Return the (x, y) coordinate for the center point of the cell that contains the specified text.  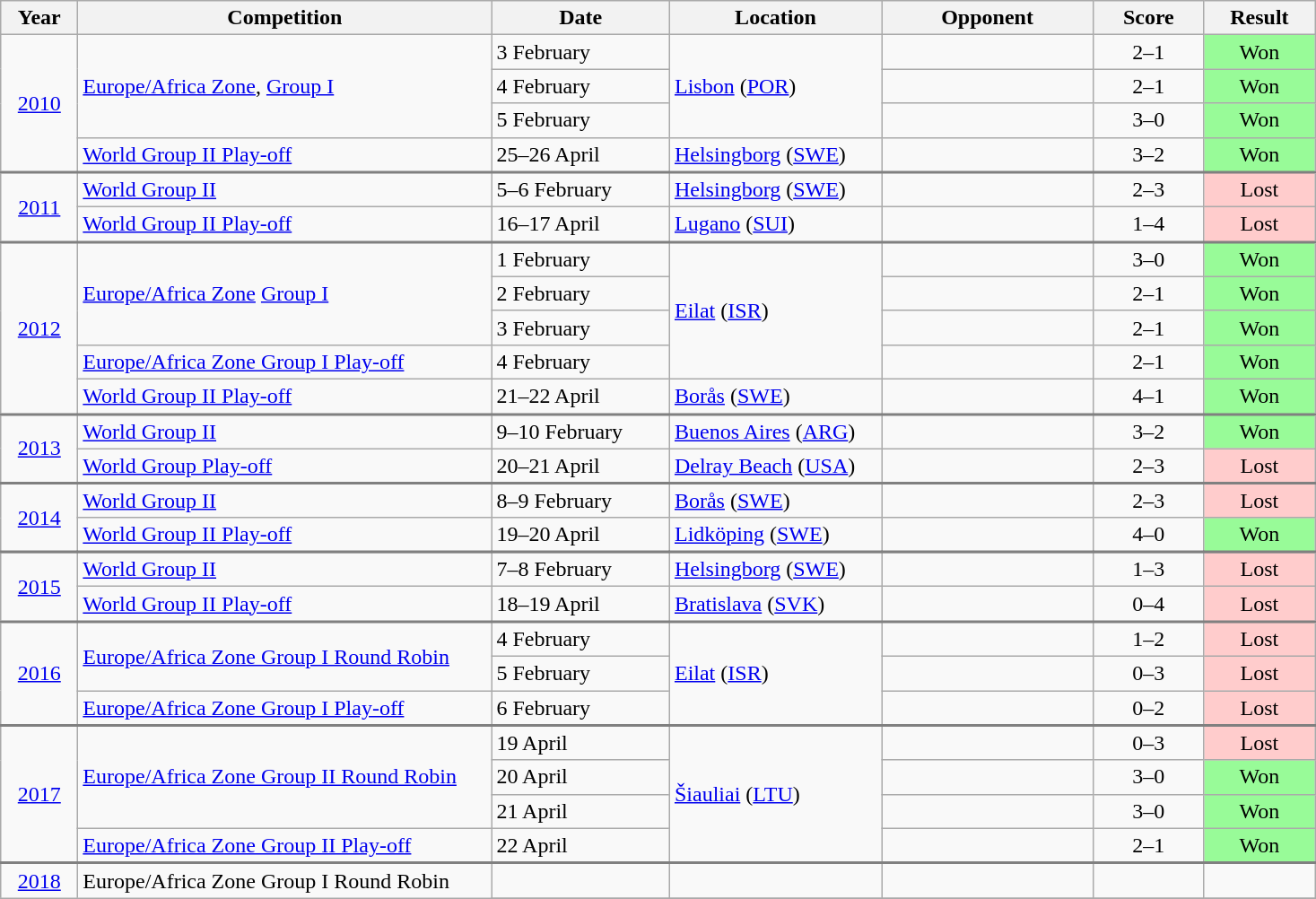
25–26 April (581, 154)
2016 (39, 674)
Bratislava (SVK) (775, 605)
6 February (581, 709)
1–4 (1149, 224)
Score (1149, 18)
9–10 February (581, 431)
Šiauliai (LTU) (775, 794)
16–17 April (581, 224)
Buenos Aires (ARG) (775, 431)
Europe/Africa Zone Group I (285, 292)
19–20 April (581, 535)
Lugano (SUI) (775, 224)
7–8 February (581, 569)
2018 (39, 881)
4–0 (1149, 535)
Europe/Africa Zone Group II Play-off (285, 845)
Year (39, 18)
18–19 April (581, 605)
Result (1259, 18)
1 February (581, 258)
Lidköping (SWE) (775, 535)
21 April (581, 811)
Lisbon (POR) (775, 86)
22 April (581, 845)
Europe/Africa Zone, Group I (285, 86)
20–21 April (581, 466)
2014 (39, 517)
8–9 February (581, 501)
2 February (581, 293)
Delray Beach (USA) (775, 466)
1–2 (1149, 639)
20 April (581, 777)
0–4 (1149, 605)
21–22 April (581, 397)
2011 (39, 207)
Opponent (987, 18)
2015 (39, 587)
0–2 (1149, 709)
Europe/Africa Zone Group II Round Robin (285, 777)
2012 (39, 327)
2017 (39, 794)
2013 (39, 449)
Date (581, 18)
4–1 (1149, 397)
1–3 (1149, 569)
World Group Play-off (285, 466)
Competition (285, 18)
2010 (39, 104)
Location (775, 18)
19 April (581, 743)
5–6 February (581, 190)
